Return [X, Y] of the center of cell containing provided text 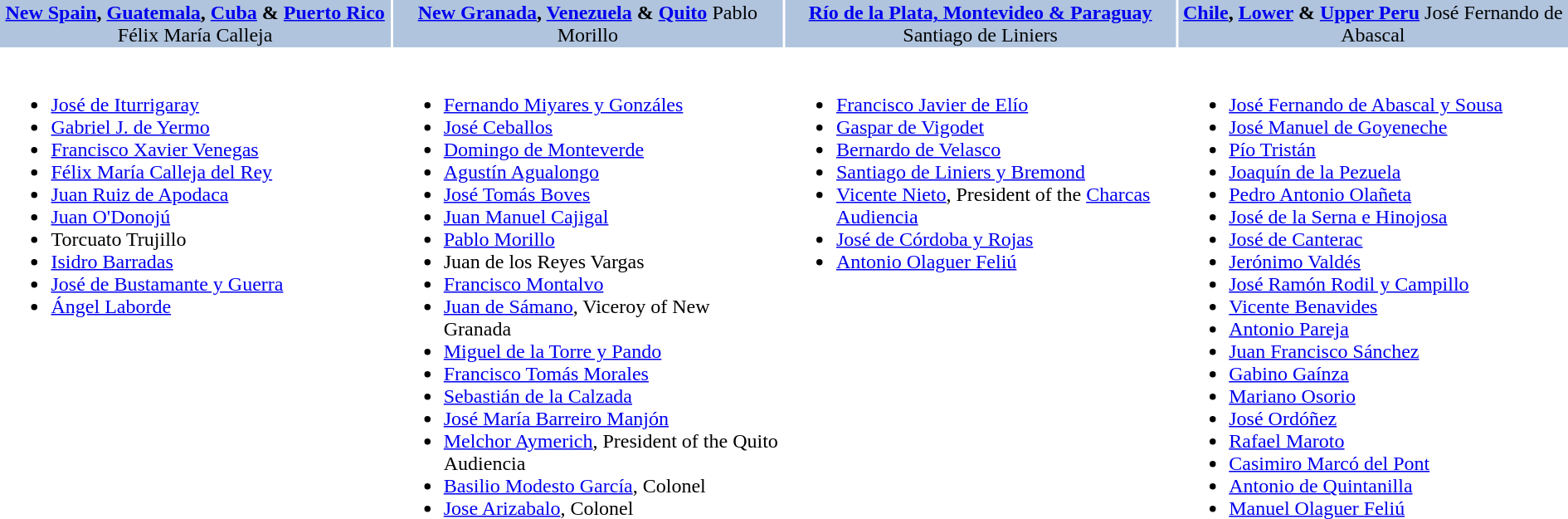
Río de la Plata, Montevideo & Paraguay Santiago de Liniers [980, 23]
New Spain, Guatemala, Cuba & Puerto Rico Félix María Calleja [195, 23]
Chile, Lower & Upper Peru José Fernando de Abascal [1373, 23]
New Granada, Venezuela & Quito Pablo Morillo [587, 23]
